Output the [x, y] coordinate of the center of the cell containing the given text.  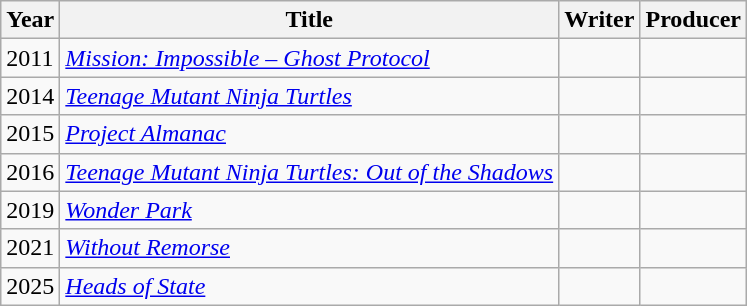
Teenage Mutant Ninja Turtles [310, 96]
Writer [600, 20]
Title [310, 20]
Year [30, 20]
Mission: Impossible – Ghost Protocol [310, 58]
Heads of State [310, 286]
2016 [30, 172]
2019 [30, 210]
2021 [30, 248]
2015 [30, 134]
Producer [694, 20]
Project Almanac [310, 134]
Without Remorse [310, 248]
Teenage Mutant Ninja Turtles: Out of the Shadows [310, 172]
2025 [30, 286]
2014 [30, 96]
Wonder Park [310, 210]
2011 [30, 58]
